Find where the given text appears and provide that cell's center as [X, Y] coordinate. 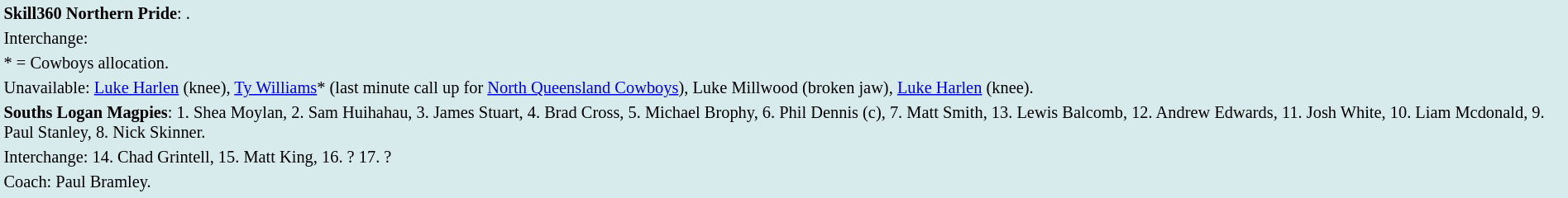
Unavailable: Luke Harlen (knee), Ty Williams* (last minute call up for North Queensland Cowboys), Luke Millwood (broken jaw), Luke Harlen (knee). [784, 87]
Coach: Paul Bramley. [784, 181]
Interchange: [784, 38]
* = Cowboys allocation. [784, 63]
Skill360 Northern Pride: . [784, 13]
Interchange: 14. Chad Grintell, 15. Matt King, 16. ? 17. ? [784, 157]
